Capture the cell that displays the provided text and extract its (x, y) central coordinate. 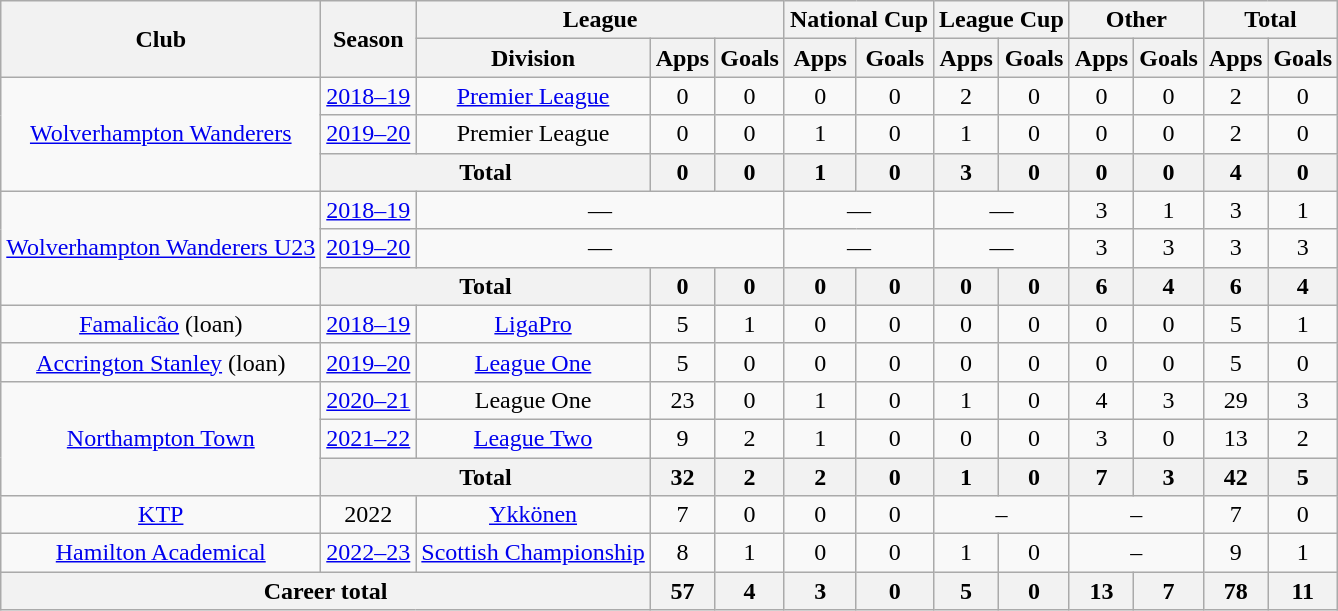
LigaPro (533, 324)
8 (682, 553)
2022 (368, 515)
Season (368, 39)
32 (682, 477)
Wolverhampton Wanderers (161, 134)
57 (682, 591)
11 (1303, 591)
Club (161, 39)
League Two (533, 438)
Northampton Town (161, 438)
2020–21 (368, 400)
KTP (161, 515)
Wolverhampton Wanderers U23 (161, 248)
2022–23 (368, 553)
Accrington Stanley (loan) (161, 362)
League (600, 20)
78 (1235, 591)
Ykkönen (533, 515)
Hamilton Academical (161, 553)
23 (682, 400)
Career total (326, 591)
National Cup (858, 20)
29 (1235, 400)
Division (533, 58)
Other (1136, 20)
2021–22 (368, 438)
Scottish Championship (533, 553)
Famalicão (loan) (161, 324)
42 (1235, 477)
League Cup (1002, 20)
